Return (X, Y) of the center of cell containing provided text 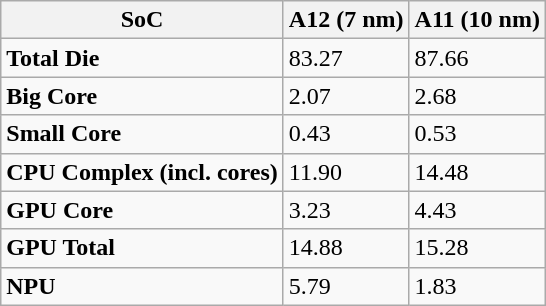
83.27 (346, 58)
11.90 (346, 172)
2.68 (477, 96)
Small Core (142, 134)
3.23 (346, 210)
GPU Core (142, 210)
NPU (142, 286)
2.07 (346, 96)
A11 (10 nm) (477, 20)
CPU Complex (incl. cores) (142, 172)
Big Core (142, 96)
87.66 (477, 58)
SoC (142, 20)
5.79 (346, 286)
14.88 (346, 248)
14.48 (477, 172)
GPU Total (142, 248)
0.43 (346, 134)
A12 (7 nm) (346, 20)
0.53 (477, 134)
15.28 (477, 248)
1.83 (477, 286)
4.43 (477, 210)
Total Die (142, 58)
